Provide the [X, Y] coordinate of the cell's center where the given text is located.  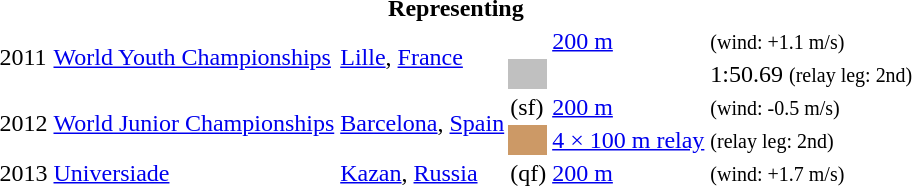
Lille, France [422, 58]
World Junior Championships [194, 124]
4 × 100 m relay [628, 140]
World Youth Championships [194, 58]
(sf) [528, 107]
Barcelona, Spain [422, 124]
